Output the [x, y] coordinate of the center of the cell containing the given text.  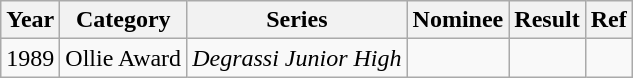
Ref [608, 20]
Degrassi Junior High [297, 58]
Ollie Award [124, 58]
Year [30, 20]
Series [297, 20]
Nominee [458, 20]
1989 [30, 58]
Result [547, 20]
Category [124, 20]
